Identify which cell holds the provided text, then report its (x, y) central coordinate. 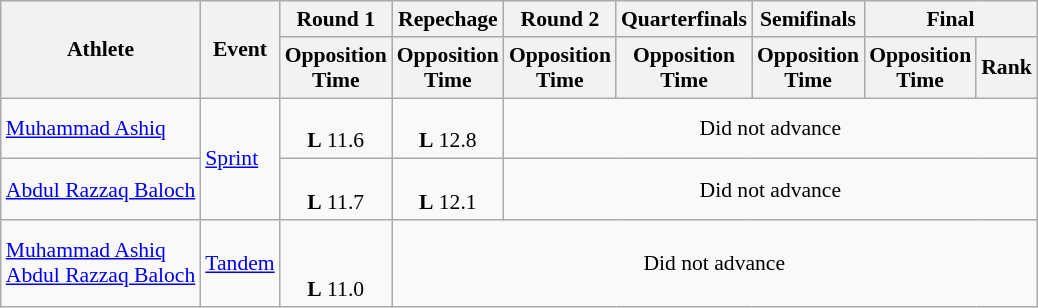
Muhammad Ashiq (101, 128)
Abdul Razzaq Baloch (101, 190)
Sprint (240, 159)
Tandem (240, 264)
Round 1 (336, 19)
Muhammad AshiqAbdul Razzaq Baloch (101, 264)
L 11.0 (336, 264)
Rank (1006, 68)
L 12.8 (448, 128)
L 11.6 (336, 128)
L 12.1 (448, 190)
Final (950, 19)
Semifinals (808, 19)
Athlete (101, 50)
Quarterfinals (684, 19)
Repechage (448, 19)
L 11.7 (336, 190)
Round 2 (560, 19)
Event (240, 50)
